For the text-containing cell, return its midpoint in (X, Y) coordinate format. 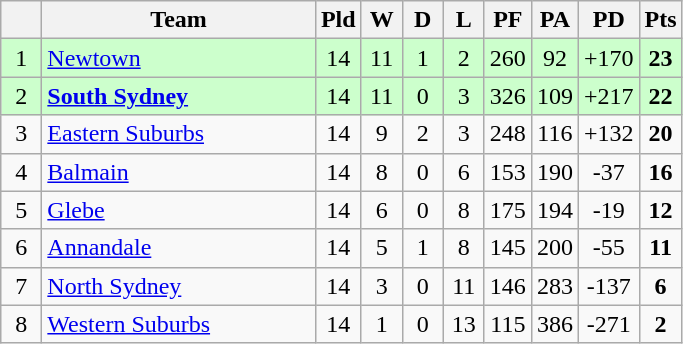
Pts (660, 20)
22 (660, 96)
146 (508, 286)
+217 (608, 96)
145 (508, 248)
-37 (608, 172)
260 (508, 58)
115 (508, 324)
200 (554, 248)
-19 (608, 210)
Newtown (179, 58)
PA (554, 20)
23 (660, 58)
-55 (608, 248)
+170 (608, 58)
153 (508, 172)
PF (508, 20)
North Sydney (179, 286)
Balmain (179, 172)
PD (608, 20)
7 (22, 286)
13 (464, 324)
+132 (608, 134)
Team (179, 20)
12 (660, 210)
116 (554, 134)
Western Suburbs (179, 324)
-137 (608, 286)
190 (554, 172)
W (382, 20)
386 (554, 324)
16 (660, 172)
283 (554, 286)
92 (554, 58)
4 (22, 172)
D (422, 20)
194 (554, 210)
-271 (608, 324)
South Sydney (179, 96)
109 (554, 96)
Eastern Suburbs (179, 134)
Glebe (179, 210)
248 (508, 134)
20 (660, 134)
9 (382, 134)
175 (508, 210)
Annandale (179, 248)
326 (508, 96)
Pld (338, 20)
L (464, 20)
